Output the (X, Y) coordinate of the center of the cell containing the given text.  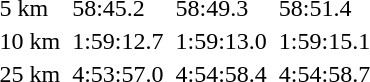
1:59:12.7 (118, 41)
1:59:13.0 (221, 41)
